Search for the cell housing the specified text and yield its (x, y) center coordinate. 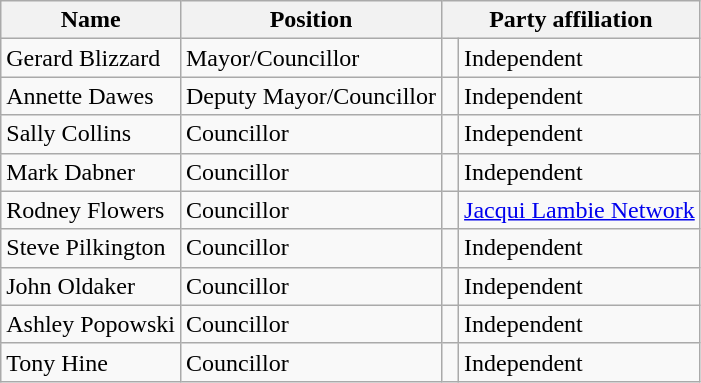
Mark Dabner (91, 172)
Position (310, 20)
Jacqui Lambie Network (580, 210)
Sally Collins (91, 134)
Name (91, 20)
Rodney Flowers (91, 210)
Party affiliation (572, 20)
Annette Dawes (91, 96)
Mayor/Councillor (310, 58)
John Oldaker (91, 286)
Steve Pilkington (91, 248)
Tony Hine (91, 362)
Ashley Popowski (91, 324)
Deputy Mayor/Councillor (310, 96)
Gerard Blizzard (91, 58)
